Determine the [x, y] coordinate at the center of the cell enclosing the given text.  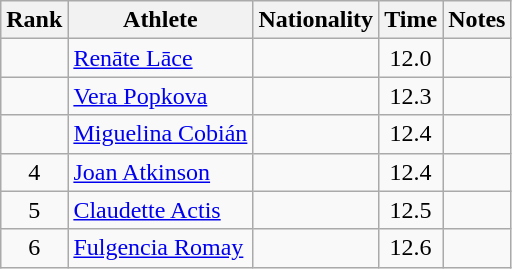
Joan Atkinson [160, 172]
Athlete [160, 20]
12.6 [411, 248]
Miguelina Cobián [160, 134]
5 [34, 210]
12.3 [411, 96]
12.0 [411, 58]
Notes [477, 20]
Time [411, 20]
Fulgencia Romay [160, 248]
Vera Popkova [160, 96]
12.5 [411, 210]
Rank [34, 20]
Renāte Lāce [160, 58]
4 [34, 172]
6 [34, 248]
Claudette Actis [160, 210]
Nationality [316, 20]
